From the cell containing the given text, extract its center point as [X, Y] coordinate. 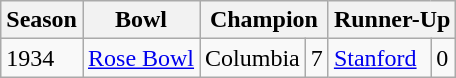
Stanford [379, 58]
1934 [42, 58]
Season [42, 20]
Columbia [253, 58]
Rose Bowl [140, 58]
7 [316, 58]
Runner-Up [392, 20]
Champion [264, 20]
Bowl [140, 20]
0 [444, 58]
